Locate the cell with the specified text and output its (X, Y) center coordinate. 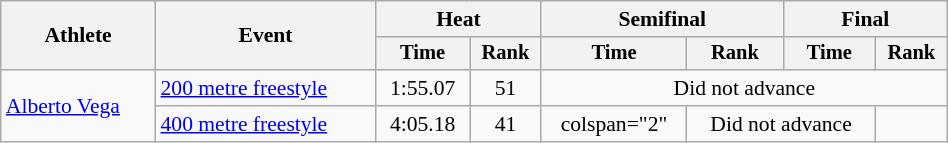
colspan="2" (614, 124)
Athlete (78, 36)
51 (506, 88)
Event (265, 36)
Alberto Vega (78, 106)
41 (506, 124)
4:05.18 (423, 124)
200 metre freestyle (265, 88)
Final (865, 19)
1:55.07 (423, 88)
Heat (459, 19)
Semifinal (662, 19)
400 metre freestyle (265, 124)
